Locate the cell with the specified text and output its (x, y) center coordinate. 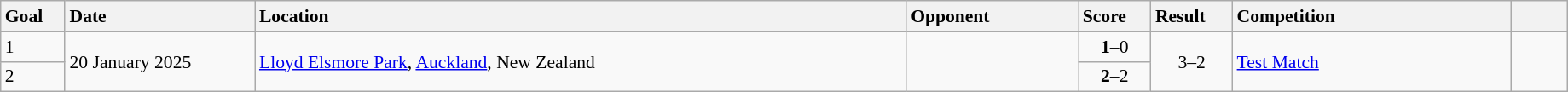
Date (159, 16)
Score (1115, 16)
1–0 (1115, 47)
Test Match (1373, 61)
Goal (33, 16)
Lloyd Elsmore Park, Auckland, New Zealand (581, 61)
Opponent (992, 16)
1 (33, 47)
Location (581, 16)
3–2 (1192, 61)
2 (33, 77)
2–2 (1115, 77)
Result (1192, 16)
Competition (1373, 16)
20 January 2025 (159, 61)
